From the cell containing the given text, extract its center point as [X, Y] coordinate. 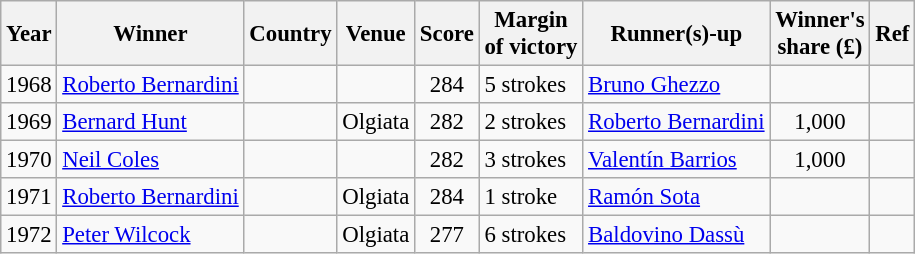
Venue [376, 34]
Runner(s)-up [676, 34]
1970 [29, 160]
2 strokes [531, 122]
5 strokes [531, 85]
Bernard Hunt [150, 122]
1972 [29, 235]
277 [448, 235]
1969 [29, 122]
Winner [150, 34]
3 strokes [531, 160]
1 stroke [531, 197]
1968 [29, 85]
Valentín Barrios [676, 160]
6 strokes [531, 235]
Country [290, 34]
1971 [29, 197]
Ramón Sota [676, 197]
Year [29, 34]
Winner'sshare (£) [820, 34]
Peter Wilcock [150, 235]
Ref [892, 34]
Baldovino Dassù [676, 235]
Score [448, 34]
Neil Coles [150, 160]
Bruno Ghezzo [676, 85]
Marginof victory [531, 34]
